Capture the cell that displays the provided text and extract its [x, y] central coordinate. 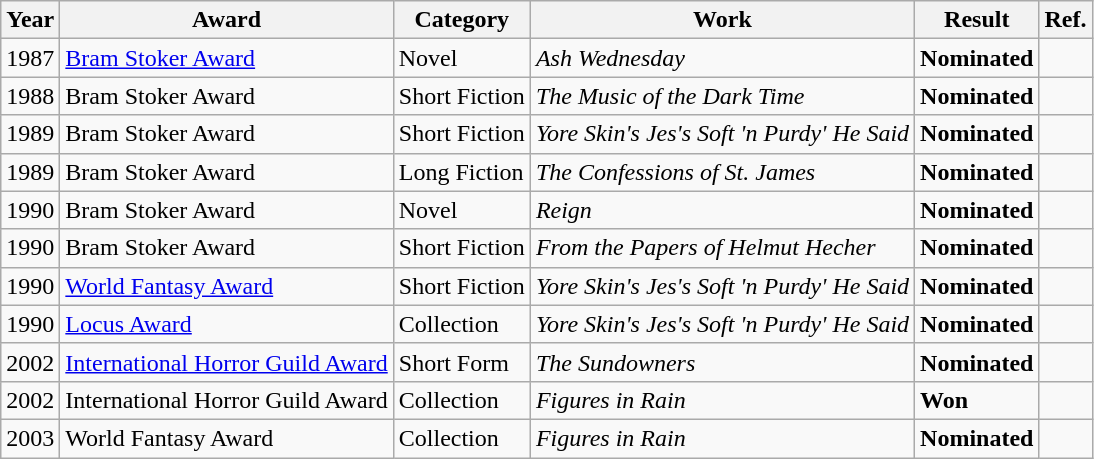
The Confessions of St. James [722, 172]
Award [226, 20]
2003 [30, 438]
Short Form [462, 362]
1987 [30, 58]
The Music of the Dark Time [722, 96]
The Sundowners [722, 362]
Work [722, 20]
Category [462, 20]
1988 [30, 96]
Ash Wednesday [722, 58]
Locus Award [226, 324]
Long Fiction [462, 172]
Year [30, 20]
Won [977, 400]
From the Papers of Helmut Hecher [722, 248]
Reign [722, 210]
Ref. [1066, 20]
Result [977, 20]
